Detect which cell encompasses the target text, then output its (x, y) center coordinate. 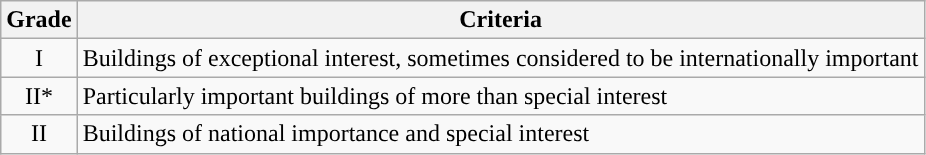
Buildings of national importance and special interest (500, 134)
II (39, 134)
Criteria (500, 20)
Buildings of exceptional interest, sometimes considered to be internationally important (500, 58)
I (39, 58)
Grade (39, 20)
Particularly important buildings of more than special interest (500, 96)
II* (39, 96)
